Pinpoint the cell where the given text exists, returning its [x, y] midpoint coordinate. 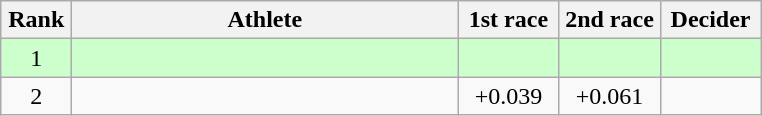
2 [36, 96]
Athlete [265, 20]
Rank [36, 20]
1st race [508, 20]
1 [36, 58]
+0.061 [610, 96]
Decider [710, 20]
2nd race [610, 20]
+0.039 [508, 96]
